Search for the cell housing the specified text and yield its [x, y] center coordinate. 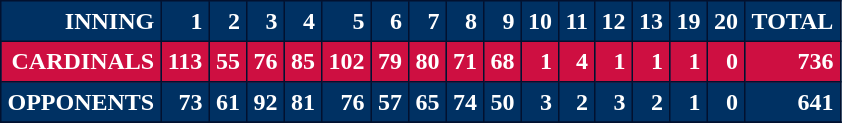
20 [726, 21]
12 [614, 21]
61 [228, 102]
CARDINALS [81, 61]
57 [390, 102]
TOTAL [792, 21]
11 [577, 21]
71 [465, 61]
81 [303, 102]
5 [347, 21]
79 [390, 61]
74 [465, 102]
13 [651, 21]
65 [428, 102]
736 [792, 61]
9 [503, 21]
85 [303, 61]
55 [228, 61]
8 [465, 21]
68 [503, 61]
OPPONENTS [81, 102]
19 [689, 21]
INNING [81, 21]
641 [792, 102]
102 [347, 61]
80 [428, 61]
113 [185, 61]
10 [540, 21]
73 [185, 102]
6 [390, 21]
7 [428, 21]
50 [503, 102]
92 [266, 102]
